Return (x, y) of the center of cell containing provided text 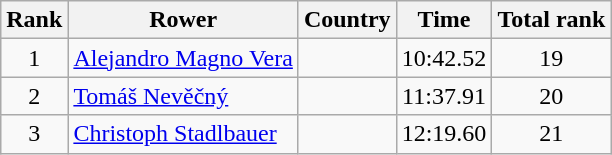
12:19.60 (444, 134)
Country (347, 20)
Christoph Stadlbauer (184, 134)
21 (552, 134)
Alejandro Magno Vera (184, 58)
Tomáš Nevěčný (184, 96)
Total rank (552, 20)
3 (34, 134)
10:42.52 (444, 58)
20 (552, 96)
11:37.91 (444, 96)
Rank (34, 20)
Time (444, 20)
2 (34, 96)
19 (552, 58)
Rower (184, 20)
1 (34, 58)
